Find where the given text appears and provide that cell's center as (X, Y) coordinate. 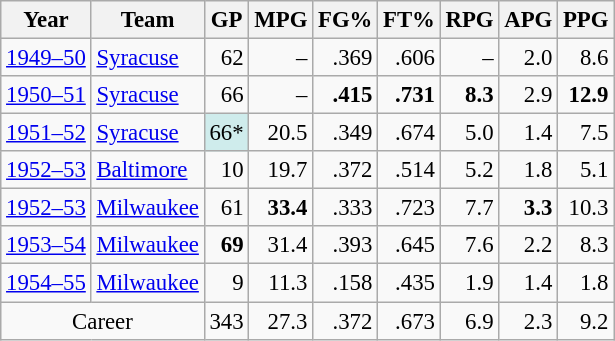
PPG (586, 20)
1951–52 (46, 133)
.673 (410, 321)
2.9 (528, 95)
343 (226, 321)
10.3 (586, 208)
3.3 (528, 208)
.514 (410, 170)
69 (226, 245)
1.9 (470, 283)
2.2 (528, 245)
12.9 (586, 95)
7.7 (470, 208)
1954–55 (46, 283)
62 (226, 58)
.349 (346, 133)
33.4 (281, 208)
RPG (470, 20)
66 (226, 95)
.415 (346, 95)
Team (148, 20)
.333 (346, 208)
9.2 (586, 321)
66* (226, 133)
61 (226, 208)
5.1 (586, 170)
.674 (410, 133)
27.3 (281, 321)
.723 (410, 208)
1949–50 (46, 58)
1953–54 (46, 245)
9 (226, 283)
Baltimore (148, 170)
2.3 (528, 321)
5.2 (470, 170)
8.6 (586, 58)
20.5 (281, 133)
2.0 (528, 58)
7.6 (470, 245)
Year (46, 20)
.731 (410, 95)
FG% (346, 20)
11.3 (281, 283)
.369 (346, 58)
.645 (410, 245)
.158 (346, 283)
GP (226, 20)
APG (528, 20)
.393 (346, 245)
19.7 (281, 170)
6.9 (470, 321)
7.5 (586, 133)
31.4 (281, 245)
MPG (281, 20)
5.0 (470, 133)
10 (226, 170)
Career (102, 321)
.606 (410, 58)
1950–51 (46, 95)
.435 (410, 283)
FT% (410, 20)
